Extract the (x, y) coordinate from the center of the cell holding the provided text.  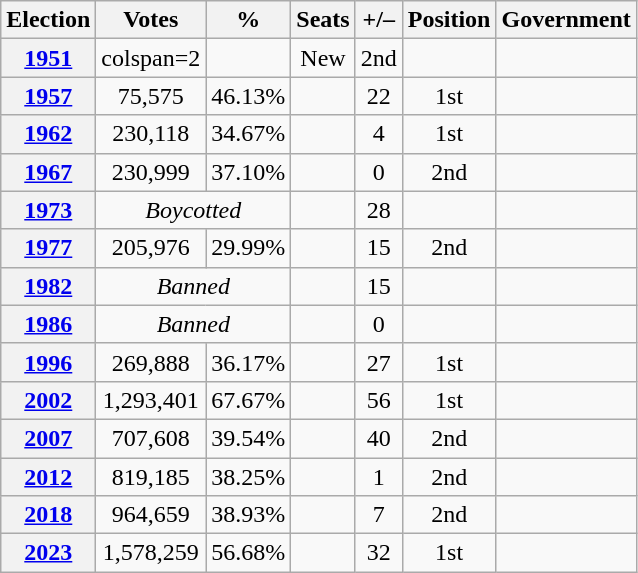
New (323, 58)
+/– (378, 20)
Government (566, 20)
38.25% (248, 477)
Boycotted (194, 210)
1967 (48, 172)
56.68% (248, 553)
34.67% (248, 134)
2007 (48, 438)
1,293,401 (151, 400)
1977 (48, 248)
1973 (48, 210)
7 (378, 515)
56 (378, 400)
colspan=2 (151, 58)
37.10% (248, 172)
1996 (48, 362)
40 (378, 438)
Position (449, 20)
2012 (48, 477)
% (248, 20)
1962 (48, 134)
2002 (48, 400)
75,575 (151, 96)
Election (48, 20)
230,999 (151, 172)
269,888 (151, 362)
36.17% (248, 362)
46.13% (248, 96)
39.54% (248, 438)
819,185 (151, 477)
1986 (48, 324)
1951 (48, 58)
Votes (151, 20)
205,976 (151, 248)
2018 (48, 515)
964,659 (151, 515)
29.99% (248, 248)
707,608 (151, 438)
1957 (48, 96)
1,578,259 (151, 553)
22 (378, 96)
Seats (323, 20)
67.67% (248, 400)
230,118 (151, 134)
38.93% (248, 515)
2023 (48, 553)
28 (378, 210)
32 (378, 553)
27 (378, 362)
1 (378, 477)
4 (378, 134)
1982 (48, 286)
